Scan for the cell matching the given text and deliver its [X, Y] coordinate at center. 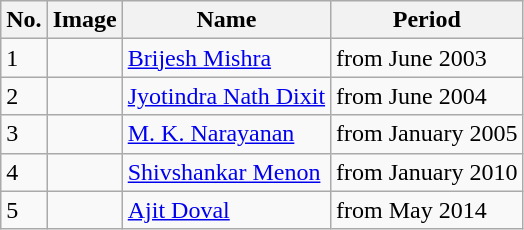
Jyotindra Nath Dixit [226, 96]
Brijesh Mishra [226, 58]
M. K. Narayanan [226, 134]
from June 2003 [427, 58]
Name [226, 20]
from May 2014 [427, 210]
2 [24, 96]
Ajit Doval [226, 210]
5 [24, 210]
4 [24, 172]
1 [24, 58]
Shivshankar Menon [226, 172]
from June 2004 [427, 96]
from January 2010 [427, 172]
Image [84, 20]
3 [24, 134]
from January 2005 [427, 134]
No. [24, 20]
Period [427, 20]
